Output the [X, Y] coordinate of the center of the cell containing the given text.  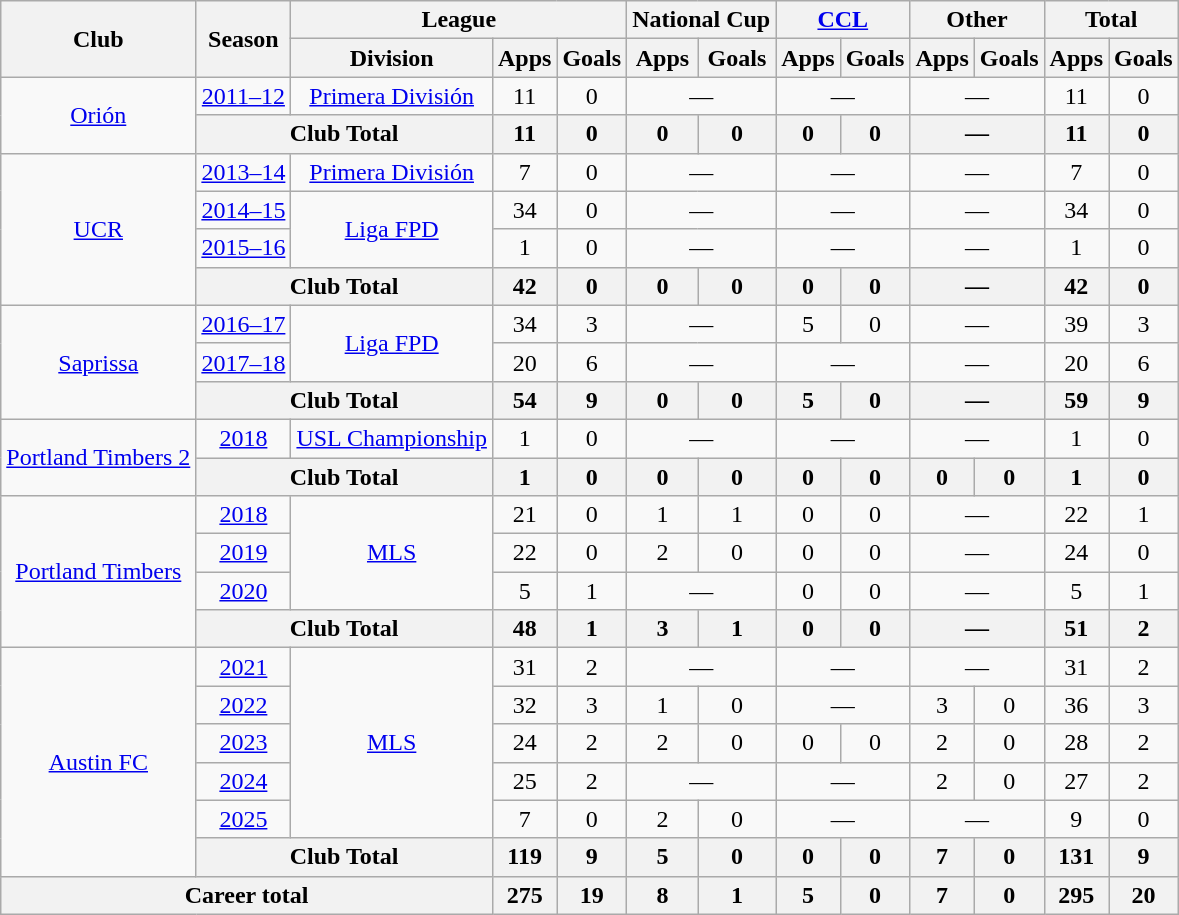
2016–17 [244, 324]
8 [663, 895]
131 [1076, 857]
2015–16 [244, 248]
295 [1076, 895]
UCR [98, 229]
Portland Timbers [98, 572]
48 [524, 629]
Division [392, 58]
119 [524, 857]
2021 [244, 667]
Other [977, 20]
36 [1076, 705]
21 [524, 515]
2017–18 [244, 362]
Orión [98, 115]
Total [1111, 20]
Saprissa [98, 362]
2020 [244, 591]
USL Championship [392, 438]
25 [524, 781]
Club [98, 39]
2025 [244, 819]
28 [1076, 743]
2013–14 [244, 172]
32 [524, 705]
39 [1076, 324]
Career total [247, 895]
2022 [244, 705]
54 [524, 400]
National Cup [702, 20]
Season [244, 39]
2019 [244, 553]
2023 [244, 743]
League [459, 20]
19 [592, 895]
2024 [244, 781]
CCL [843, 20]
275 [524, 895]
2011–12 [244, 96]
27 [1076, 781]
59 [1076, 400]
2014–15 [244, 210]
Portland Timbers 2 [98, 457]
51 [1076, 629]
Austin FC [98, 762]
